Output the [x, y] coordinate of the center of the cell containing the given text.  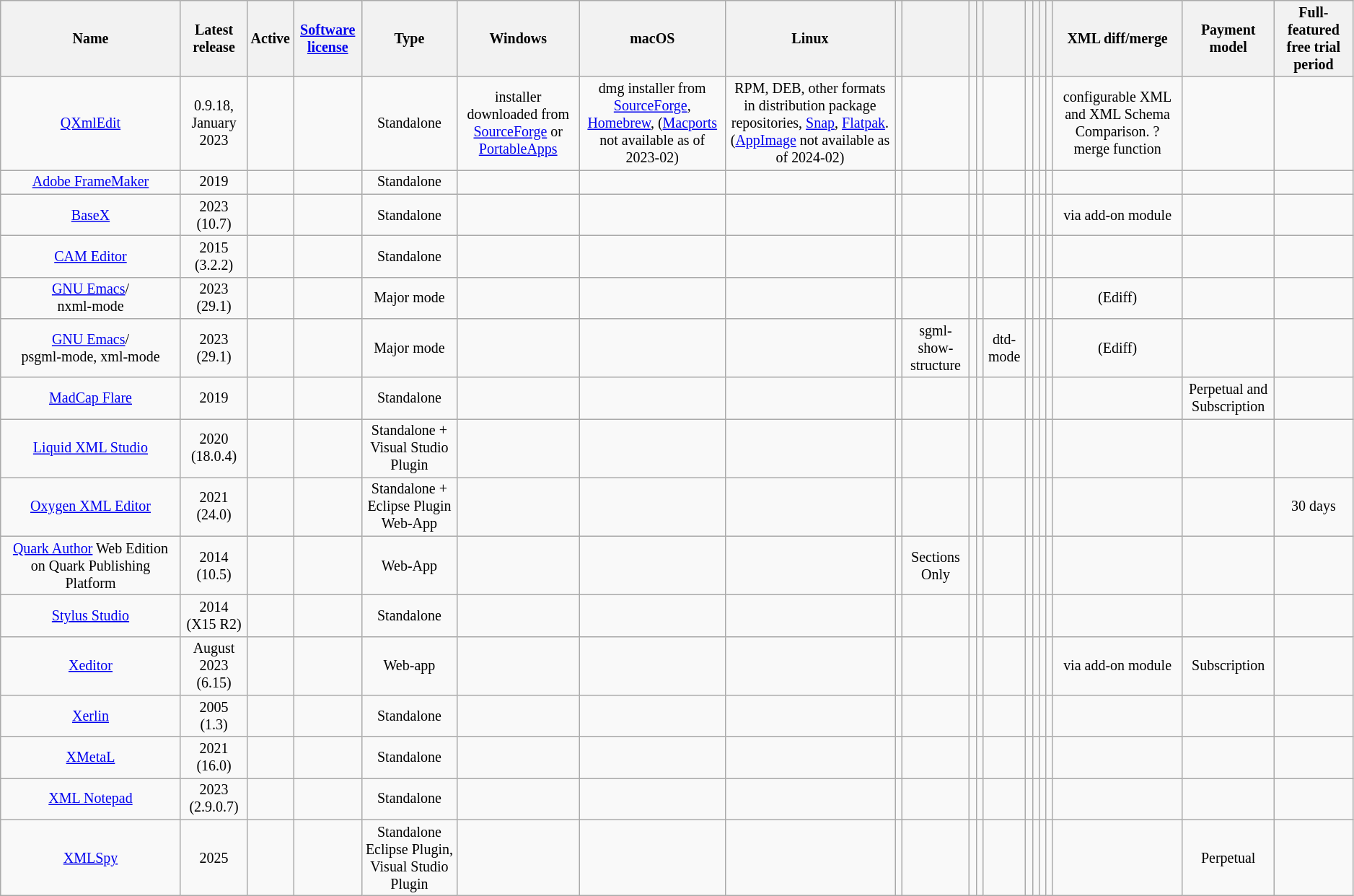
Latest release [214, 39]
Web-App [410, 566]
Software license [327, 39]
2014 (X15 R2) [214, 616]
XMetaL [91, 757]
0.9.18, January 2023 [214, 124]
Perpetual and Subscription [1228, 398]
2023 (2.9.0.7) [214, 799]
Payment model [1228, 39]
XMLSpy [91, 858]
BaseX [91, 215]
Stylus Studio [91, 616]
Perpetual [1228, 858]
August 2023 (6.15) [214, 667]
30 days [1314, 506]
configurable XML and XML Schema Comparison. ? merge function [1117, 124]
2015 (3.2.2) [214, 257]
Type [410, 39]
Active [271, 39]
XML diff/merge [1117, 39]
installer downloaded from SourceForge or PortableApps [518, 124]
Quark Author Web Edition on Quark Publishing Platform [91, 566]
2005 (1.3) [214, 716]
Liquid XML Studio [91, 449]
Xerlin [91, 716]
Full-featured free trial period [1314, 39]
Subscription [1228, 667]
Sections Only [936, 566]
MadCap Flare [91, 398]
2021 (24.0) [214, 506]
2021 (16.0) [214, 757]
dmg installer from SourceForge, Homebrew, (Macports not available as of 2023-02) [652, 124]
Windows [518, 39]
Xeditor [91, 667]
Oxygen XML Editor [91, 506]
Standalone + Visual Studio Plugin [410, 449]
GNU Emacs/psgml-mode, xml-mode [91, 348]
Web-app [410, 667]
Standalone + Eclipse Plugin Web-App [410, 506]
Adobe FrameMaker [91, 182]
2014 (10.5) [214, 566]
2025 [214, 858]
XML Notepad [91, 799]
Linux [810, 39]
QXmlEdit [91, 124]
RPM, DEB, other formats in distribution package repositories, Snap, Flatpak. (AppImage not available as of 2024-02) [810, 124]
2023 (10.7) [214, 215]
Name [91, 39]
macOS [652, 39]
dtd-mode [1004, 348]
sgml-show-structure [936, 348]
StandaloneEclipse Plugin, Visual Studio Plugin [410, 858]
CAM Editor [91, 257]
GNU Emacs/nxml-mode [91, 297]
2020 (18.0.4) [214, 449]
